For the text-containing cell, return its midpoint in [x, y] coordinate format. 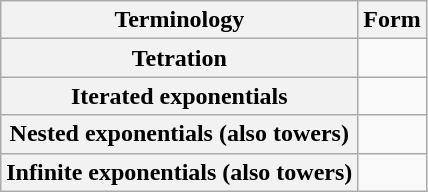
Tetration [180, 58]
Iterated exponentials [180, 96]
Nested exponentials (also towers) [180, 134]
Infinite exponentials (also towers) [180, 172]
Terminology [180, 20]
Form [392, 20]
